Scan for the cell matching the given text and deliver its (X, Y) coordinate at center. 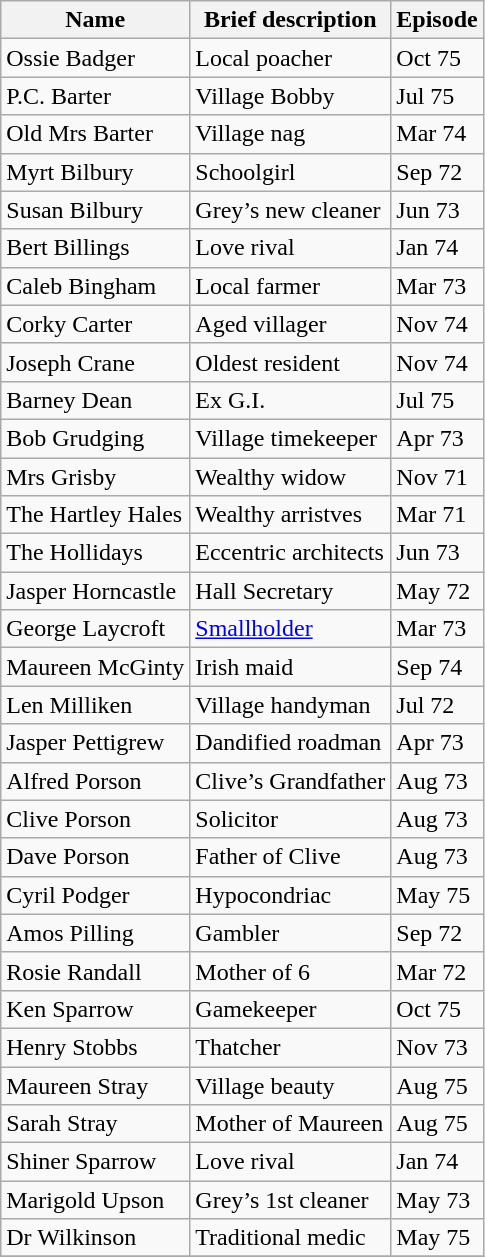
Maureen Stray (96, 1085)
Mar 72 (437, 971)
Old Mrs Barter (96, 134)
Thatcher (290, 1047)
Len Milliken (96, 705)
Mrs Grisby (96, 477)
Dave Porson (96, 857)
Susan Bilbury (96, 210)
May 72 (437, 591)
Name (96, 20)
Hall Secretary (290, 591)
Village timekeeper (290, 438)
Irish maid (290, 667)
Rosie Randall (96, 971)
Dr Wilkinson (96, 1238)
Nov 71 (437, 477)
Grey’s 1st cleaner (290, 1200)
Village nag (290, 134)
Sep 74 (437, 667)
Eccentric architects (290, 553)
Henry Stobbs (96, 1047)
Jasper Horncastle (96, 591)
Jasper Pettigrew (96, 743)
Clive Porson (96, 819)
Clive’s Grandfather (290, 781)
Traditional medic (290, 1238)
Wealthy arristves (290, 515)
Bert Billings (96, 248)
Local poacher (290, 58)
Grey’s new cleaner (290, 210)
Hypocondriac (290, 895)
The Hartley Hales (96, 515)
Solicitor (290, 819)
Sarah Stray (96, 1124)
Gambler (290, 933)
P.C. Barter (96, 96)
George Laycroft (96, 629)
Brief description (290, 20)
Jul 72 (437, 705)
Caleb Bingham (96, 286)
Mar 71 (437, 515)
Maureen McGinty (96, 667)
Corky Carter (96, 324)
Gamekeeper (290, 1009)
Ken Sparrow (96, 1009)
Barney Dean (96, 400)
Episode (437, 20)
Mother of 6 (290, 971)
Dandified roadman (290, 743)
Local farmer (290, 286)
Father of Clive (290, 857)
Mar 74 (437, 134)
Ex G.I. (290, 400)
Cyril Podger (96, 895)
Wealthy widow (290, 477)
Smallholder (290, 629)
Schoolgirl (290, 172)
Marigold Upson (96, 1200)
Ossie Badger (96, 58)
Village Bobby (290, 96)
May 73 (437, 1200)
Village handyman (290, 705)
The Hollidays (96, 553)
Oldest resident (290, 362)
Aged villager (290, 324)
Nov 73 (437, 1047)
Village beauty (290, 1085)
Shiner Sparrow (96, 1162)
Myrt Bilbury (96, 172)
Mother of Maureen (290, 1124)
Alfred Porson (96, 781)
Joseph Crane (96, 362)
Bob Grudging (96, 438)
Amos Pilling (96, 933)
